Provide the [x, y] coordinate of the cell's center where the given text is located.  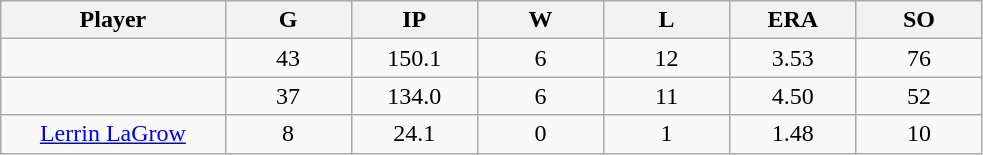
76 [919, 58]
IP [414, 20]
0 [540, 134]
24.1 [414, 134]
134.0 [414, 96]
150.1 [414, 58]
1 [667, 134]
11 [667, 96]
37 [288, 96]
G [288, 20]
43 [288, 58]
8 [288, 134]
12 [667, 58]
ERA [793, 20]
52 [919, 96]
L [667, 20]
SO [919, 20]
W [540, 20]
10 [919, 134]
3.53 [793, 58]
Lerrin LaGrow [113, 134]
1.48 [793, 134]
4.50 [793, 96]
Player [113, 20]
